Search for the cell housing the specified text and yield its [x, y] center coordinate. 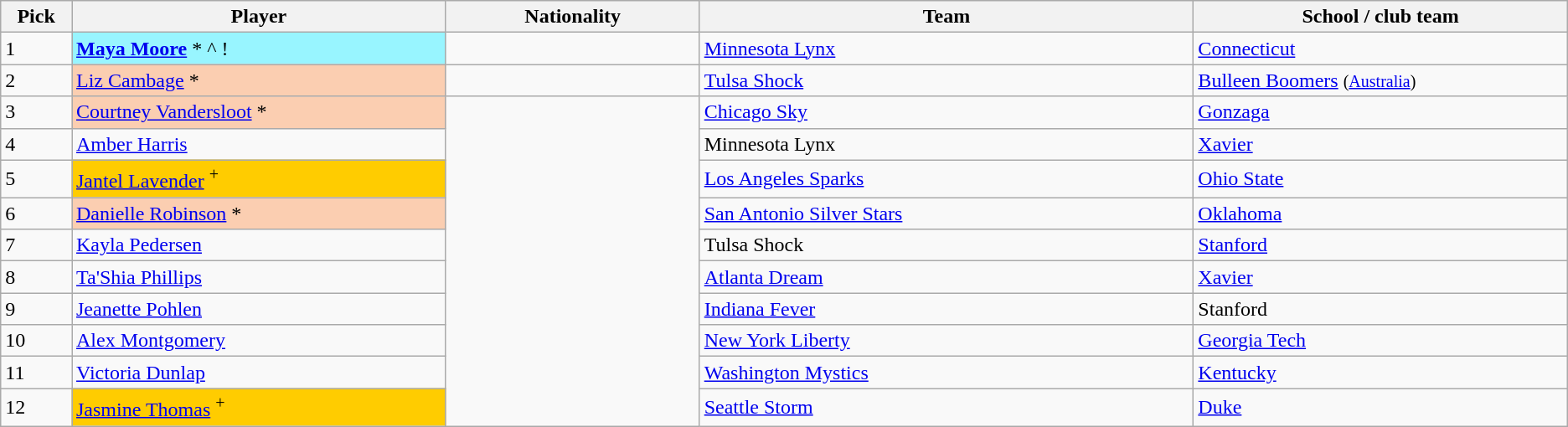
Connecticut [1380, 49]
Indiana Fever [946, 309]
Georgia Tech [1380, 341]
San Antonio Silver Stars [946, 213]
Victoria Dunlap [260, 373]
Alex Montgomery [260, 341]
Ohio State [1380, 179]
Pick [37, 17]
Bulleen Boomers (Australia) [1380, 80]
8 [37, 277]
Liz Cambage * [260, 80]
Player [260, 17]
Team [946, 17]
2 [37, 80]
9 [37, 309]
Kayla Pedersen [260, 245]
School / club team [1380, 17]
Seattle Storm [946, 407]
Jeanette Pohlen [260, 309]
Danielle Robinson * [260, 213]
1 [37, 49]
Jantel Lavender + [260, 179]
Chicago Sky [946, 112]
Oklahoma [1380, 213]
3 [37, 112]
Gonzaga [1380, 112]
7 [37, 245]
Atlanta Dream [946, 277]
5 [37, 179]
Kentucky [1380, 373]
10 [37, 341]
Washington Mystics [946, 373]
Jasmine Thomas + [260, 407]
12 [37, 407]
Duke [1380, 407]
Maya Moore * ^ ! [260, 49]
11 [37, 373]
Nationality [573, 17]
Amber Harris [260, 144]
Courtney Vandersloot * [260, 112]
Los Angeles Sparks [946, 179]
4 [37, 144]
6 [37, 213]
New York Liberty [946, 341]
Ta'Shia Phillips [260, 277]
